Return (X, Y) of the center of cell containing provided text 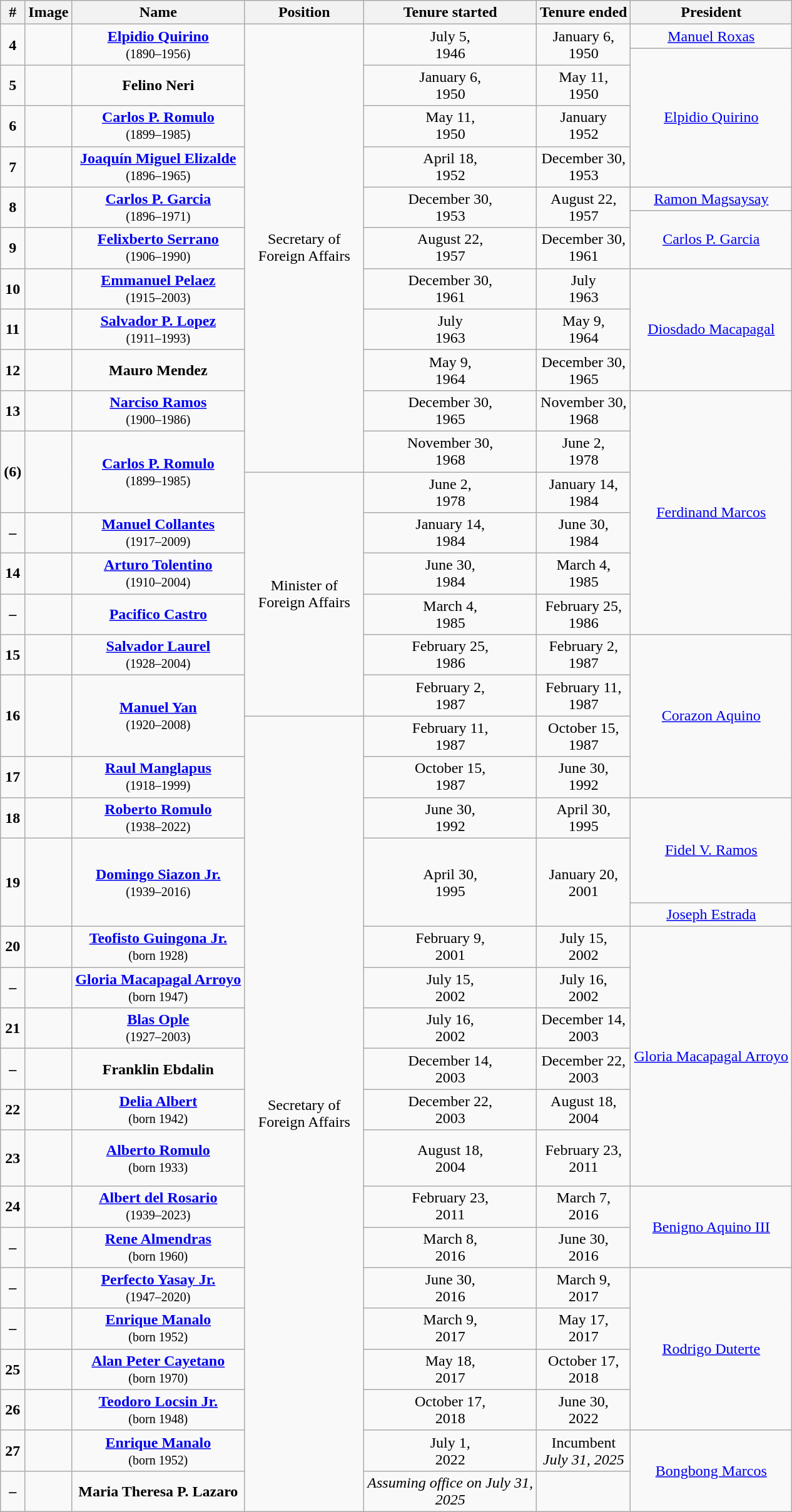
Gloria Macapagal Arroyo (711, 1057)
Elpidio Quirino(1890–1956) (158, 45)
4 (13, 45)
Bongbong Marcos (711, 1471)
Domingo Siazon Jr.(1939–2016) (158, 882)
Image (49, 13)
Fidel V. Ramos (711, 850)
Manuel Yan(1920–2008) (158, 716)
July 1,2022 (450, 1451)
Elpidio Quirino (711, 118)
Blas Ople(1927–2003) (158, 1028)
Emmanuel Pelaez(1915–2003) (158, 289)
January 20,2001 (584, 882)
9 (13, 248)
Joseph Estrada (711, 915)
Ramon Magsaysay (711, 199)
June 30,2022 (584, 1409)
May 17,2017 (584, 1328)
Felino Neri (158, 85)
24 (13, 1207)
Tenure ended (584, 13)
Rene Almendras(born 1960) (158, 1247)
Rodrigo Duterte (711, 1349)
16 (13, 716)
Benigno Aquino III (711, 1227)
Diosdado Macapagal (711, 329)
18 (13, 818)
Alan Peter Cayetano(born 1970) (158, 1369)
Alberto Romulo(born 1933) (158, 1158)
Minister of Foreign Affairs (304, 593)
March 8,2016 (450, 1247)
Salvador P. Lopez(1911–1993) (158, 329)
23 (13, 1158)
5 (13, 85)
Raul Manglapus(1918–1999) (158, 777)
6 (13, 126)
Pacifico Castro (158, 614)
Maria Theresa P. Lazaro (158, 1491)
February 9,2001 (450, 947)
Albert del Rosario(1939–2023) (158, 1207)
14 (13, 574)
Carlos P. Garcia (711, 239)
19 (13, 882)
Franklin Ebdalin (158, 1069)
April 18,1952 (450, 166)
13 (13, 410)
Ferdinand Marcos (711, 512)
Joaquín Miguel Elizalde(1896–1965) (158, 166)
17 (13, 777)
25 (13, 1369)
Perfecto Yasay Jr.(1947–2020) (158, 1288)
# (13, 13)
10 (13, 289)
Mauro Mendez (158, 370)
Arturo Tolentino(1910–2004) (158, 574)
Assuming office on July 31,2025 (450, 1491)
March 7,2016 (584, 1207)
Tenure started (450, 13)
22 (13, 1109)
15 (13, 655)
(6) (13, 471)
Teodoro Locsin Jr.(born 1948) (158, 1409)
20 (13, 947)
Manuel Collantes(1917–2009) (158, 533)
Name (158, 13)
21 (13, 1028)
Delia Albert(born 1942) (158, 1109)
Narciso Ramos(1900–1986) (158, 410)
July 5,1946 (450, 45)
Teofisto Guingona Jr.(born 1928) (158, 947)
Felixberto Serrano(1906–1990) (158, 248)
Gloria Macapagal Arroyo(born 1947) (158, 988)
Carlos P. Garcia(1896–1971) (158, 208)
7 (13, 166)
11 (13, 329)
26 (13, 1409)
May 18,2017 (450, 1369)
Manuel Roxas (711, 36)
27 (13, 1451)
Corazon Aquino (711, 716)
Position (304, 13)
8 (13, 208)
January 1952 (584, 126)
12 (13, 370)
Incumbent July 31, 2025 (584, 1451)
Salvador Laurel(1928–2004) (158, 655)
Roberto Romulo(1938–2022) (158, 818)
President (711, 13)
